Pinpoint the cell where the given text exists, returning its [X, Y] midpoint coordinate. 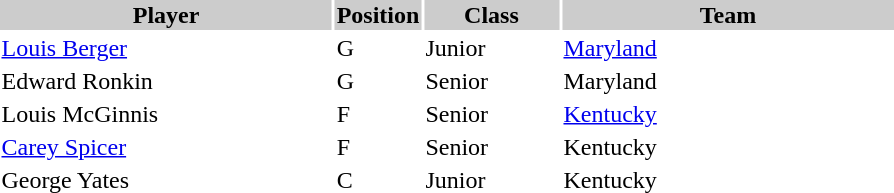
Player [166, 15]
Edward Ronkin [166, 81]
Carey Spicer [166, 147]
Class [492, 15]
Louis Berger [166, 48]
Junior [492, 48]
Louis McGinnis [166, 114]
Team [728, 15]
Position [378, 15]
